Identify which cell holds the provided text, then report its (X, Y) central coordinate. 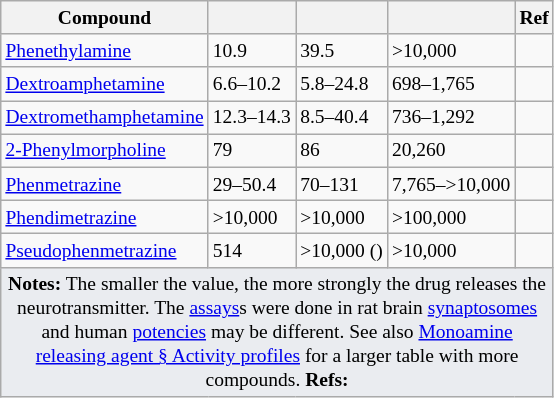
12.3–14.3 (252, 118)
Compound (104, 18)
79 (252, 150)
70–131 (342, 184)
6.6–10.2 (252, 84)
20,260 (451, 150)
698–1,765 (451, 84)
Phenmetrazine (104, 184)
Pseudophenmetrazine (104, 250)
>10,000 () (342, 250)
29–50.4 (252, 184)
Ref (534, 18)
Dextroamphetamine (104, 84)
Phenethylamine (104, 50)
5.8–24.8 (342, 84)
39.5 (342, 50)
7,765–>10,000 (451, 184)
8.5–40.4 (342, 118)
>100,000 (451, 216)
514 (252, 250)
86 (342, 150)
10.9 (252, 50)
2-Phenylmorpholine (104, 150)
Dextromethamphetamine (104, 118)
Phendimetrazine (104, 216)
736–1,292 (451, 118)
